Scan for the cell matching the given text and deliver its [x, y] coordinate at center. 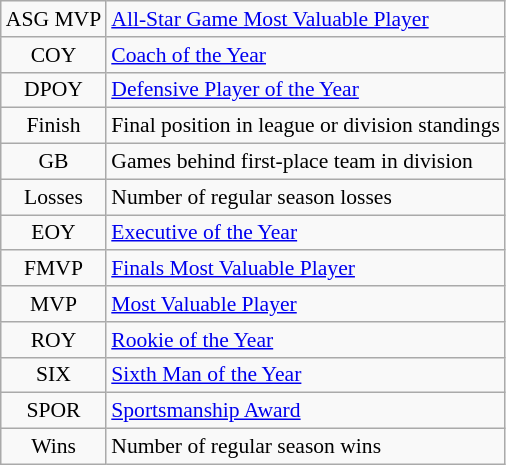
COY [54, 55]
ROY [54, 340]
MVP [54, 304]
Sixth Man of the Year [306, 375]
Most Valuable Player [306, 304]
All-Star Game Most Valuable Player [306, 19]
DPOY [54, 90]
SIX [54, 375]
GB [54, 162]
Wins [54, 447]
Sportsmanship Award [306, 411]
Defensive Player of the Year [306, 90]
Coach of the Year [306, 55]
Executive of the Year [306, 233]
Final position in league or division standings [306, 126]
Number of regular season losses [306, 197]
FMVP [54, 269]
Rookie of the Year [306, 340]
Games behind first-place team in division [306, 162]
Finish [54, 126]
ASG MVP [54, 19]
EOY [54, 233]
Number of regular season wins [306, 447]
Losses [54, 197]
Finals Most Valuable Player [306, 269]
SPOR [54, 411]
